Return the (x, y) coordinate for the center point of the cell that contains the specified text.  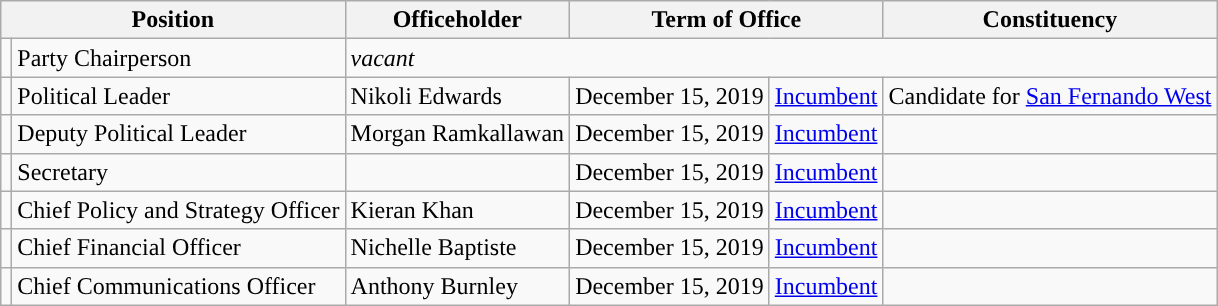
Secretary (178, 172)
Position (173, 20)
Political Leader (178, 96)
Kieran Khan (458, 210)
Chief Communications Officer (178, 286)
Morgan Ramkallawan (458, 134)
Candidate for San Fernando West (1050, 96)
Party Chairperson (178, 58)
Chief Policy and Strategy Officer (178, 210)
Term of Office (726, 20)
Nikoli Edwards (458, 96)
Anthony Burnley (458, 286)
Constituency (1050, 20)
Deputy Political Leader (178, 134)
vacant (781, 58)
Chief Financial Officer (178, 248)
Nichelle Baptiste (458, 248)
Officeholder (458, 20)
